Extract the [x, y] coordinate from the center of the cell holding the provided text.  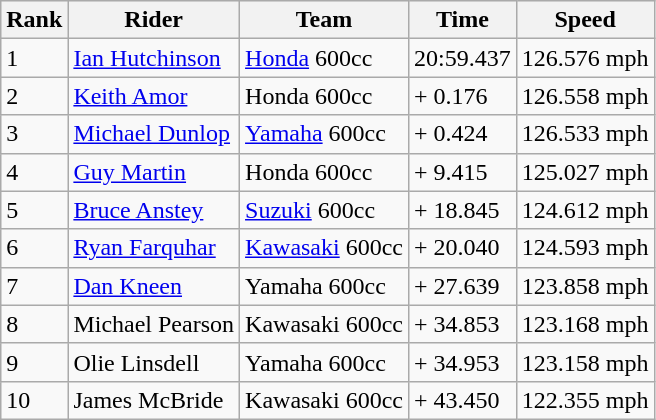
4 [34, 172]
6 [34, 248]
2 [34, 96]
Ryan Farquhar [154, 248]
+ 34.953 [463, 362]
Keith Amor [154, 96]
+ 27.639 [463, 286]
3 [34, 134]
Dan Kneen [154, 286]
10 [34, 400]
125.027 mph [585, 172]
Time [463, 20]
Speed [585, 20]
126.558 mph [585, 96]
Guy Martin [154, 172]
124.612 mph [585, 210]
Rider [154, 20]
+ 0.176 [463, 96]
1 [34, 58]
123.168 mph [585, 324]
Suzuki 600cc [324, 210]
Ian Hutchinson [154, 58]
20:59.437 [463, 58]
126.533 mph [585, 134]
+ 34.853 [463, 324]
7 [34, 286]
Team [324, 20]
Rank [34, 20]
James McBride [154, 400]
126.576 mph [585, 58]
9 [34, 362]
122.355 mph [585, 400]
8 [34, 324]
5 [34, 210]
Olie Linsdell [154, 362]
123.858 mph [585, 286]
+ 0.424 [463, 134]
123.158 mph [585, 362]
Bruce Anstey [154, 210]
+ 43.450 [463, 400]
Michael Pearson [154, 324]
+ 18.845 [463, 210]
Michael Dunlop [154, 134]
+ 20.040 [463, 248]
124.593 mph [585, 248]
+ 9.415 [463, 172]
